Locate the cell with the specified text and output its (x, y) center coordinate. 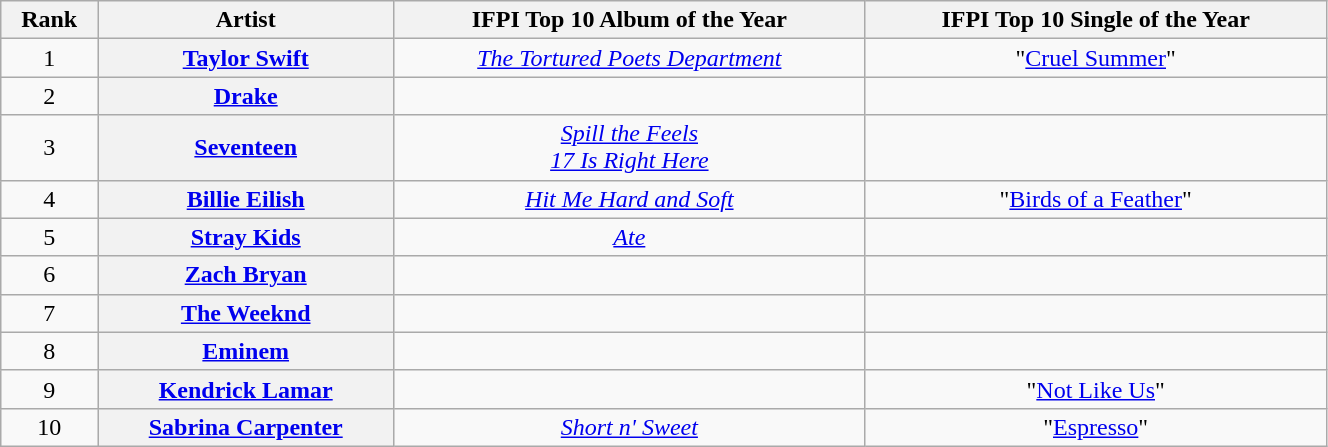
IFPI Top 10 Single of the Year (1096, 20)
5 (50, 237)
"Birds of a Feather" (1096, 199)
10 (50, 427)
3 (50, 148)
The Weeknd (246, 313)
The Tortured Poets Department (630, 58)
Drake (246, 96)
6 (50, 275)
"Cruel Summer" (1096, 58)
2 (50, 96)
7 (50, 313)
Short n' Sweet (630, 427)
Hit Me Hard and Soft (630, 199)
Eminem (246, 351)
Taylor Swift (246, 58)
Zach Bryan (246, 275)
Rank (50, 20)
IFPI Top 10 Album of the Year (630, 20)
Spill the Feels 17 Is Right Here (630, 148)
1 (50, 58)
4 (50, 199)
Ate (630, 237)
Seventeen (246, 148)
"Not Like Us" (1096, 389)
Artist (246, 20)
"Espresso" (1096, 427)
Billie Eilish (246, 199)
Kendrick Lamar (246, 389)
8 (50, 351)
Sabrina Carpenter (246, 427)
9 (50, 389)
Stray Kids (246, 237)
